Find where the given text appears and provide that cell's center as (x, y) coordinate. 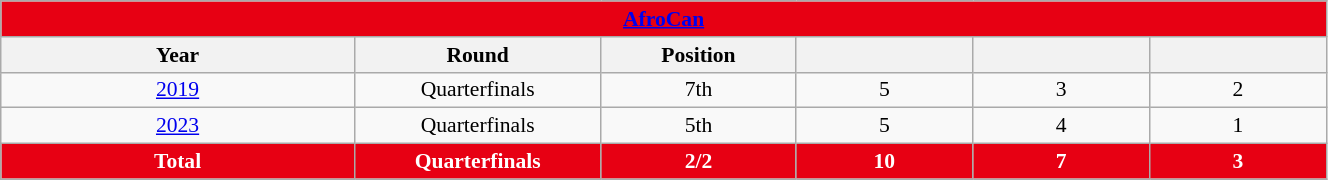
AfroCan (664, 19)
2 (1238, 90)
2023 (178, 126)
Total (178, 162)
5th (698, 126)
Position (698, 55)
1 (1238, 126)
2/2 (698, 162)
Year (178, 55)
2019 (178, 90)
4 (1062, 126)
Round (478, 55)
7 (1062, 162)
10 (884, 162)
7th (698, 90)
